For the text-containing cell, return its midpoint in [X, Y] coordinate format. 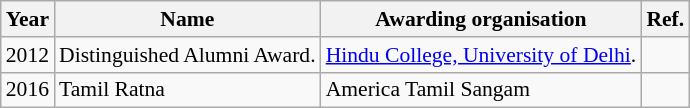
Hindu College, University of Delhi. [482, 55]
Tamil Ratna [188, 90]
Ref. [665, 19]
Year [28, 19]
Name [188, 19]
America Tamil Sangam [482, 90]
Awarding organisation [482, 19]
2012 [28, 55]
2016 [28, 90]
Distinguished Alumni Award. [188, 55]
